Identify which cell holds the provided text, then report its (x, y) central coordinate. 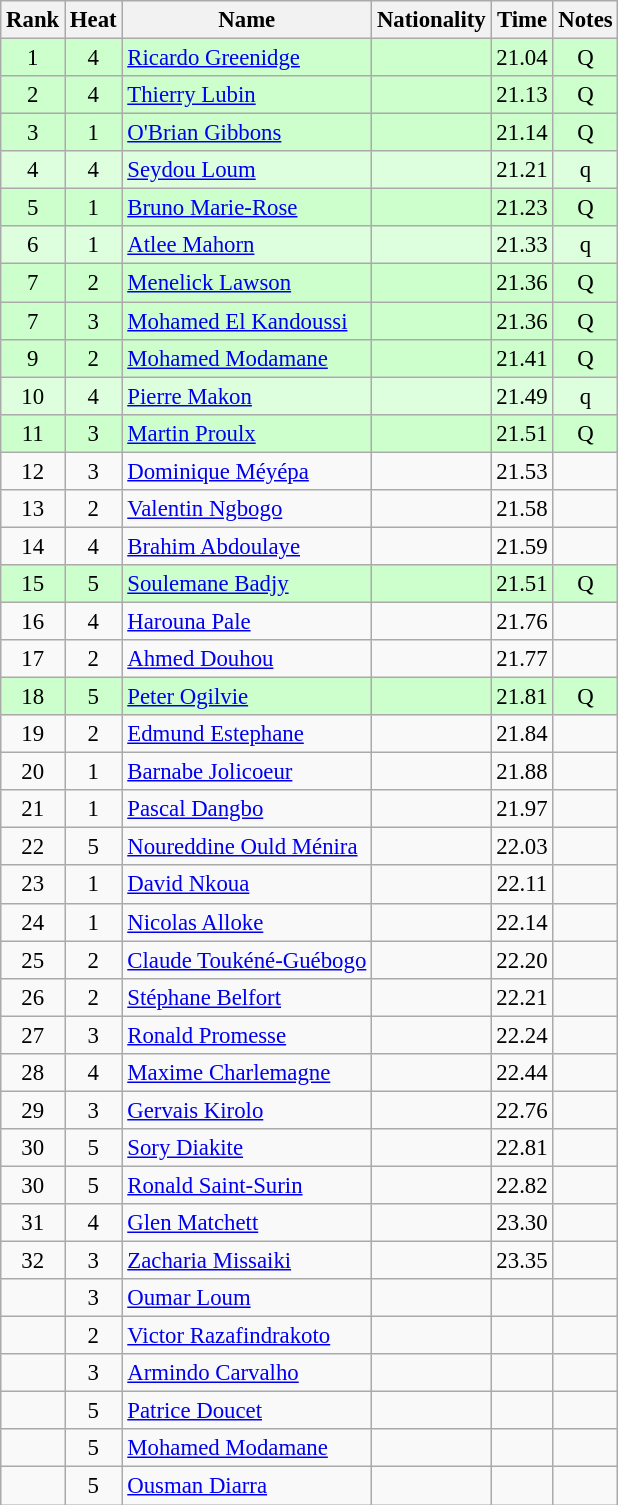
21.33 (522, 245)
17 (33, 659)
12 (33, 471)
21.13 (522, 95)
22.11 (522, 885)
21.14 (522, 133)
21.21 (522, 170)
Glen Matchett (247, 1223)
Brahim Abdoulaye (247, 546)
Ronald Saint-Surin (247, 1185)
22.24 (522, 1035)
Dominique Méyépa (247, 471)
10 (33, 396)
Soulemane Badjy (247, 584)
Noureddine Ould Ménira (247, 847)
20 (33, 772)
14 (33, 546)
Oumar Loum (247, 1298)
Sory Diakite (247, 1148)
21.97 (522, 809)
31 (33, 1223)
13 (33, 509)
Rank (33, 20)
Ronald Promesse (247, 1035)
Armindo Carvalho (247, 1373)
David Nkoua (247, 885)
Gervais Kirolo (247, 1110)
22 (33, 847)
Claude Toukéné-Guébogo (247, 960)
21.49 (522, 396)
28 (33, 1073)
Harouna Pale (247, 621)
22.14 (522, 922)
6 (33, 245)
Time (522, 20)
21.76 (522, 621)
16 (33, 621)
O'Brian Gibbons (247, 133)
23.30 (522, 1223)
Valentin Ngbogo (247, 509)
Pascal Dangbo (247, 809)
Nicolas Alloke (247, 922)
Stéphane Belfort (247, 997)
21.23 (522, 208)
Edmund Estephane (247, 734)
29 (33, 1110)
24 (33, 922)
Bruno Marie-Rose (247, 208)
Seydou Loum (247, 170)
Ousman Diarra (247, 1486)
22.44 (522, 1073)
22.20 (522, 960)
21.88 (522, 772)
Martin Proulx (247, 433)
21.77 (522, 659)
26 (33, 997)
Heat (94, 20)
Victor Razafindrakoto (247, 1336)
21 (33, 809)
22.81 (522, 1148)
Name (247, 20)
Maxime Charlemagne (247, 1073)
23.35 (522, 1261)
32 (33, 1261)
23 (33, 885)
21.59 (522, 546)
22.82 (522, 1185)
Ahmed Douhou (247, 659)
9 (33, 358)
Peter Ogilvie (247, 697)
27 (33, 1035)
22.03 (522, 847)
11 (33, 433)
21.84 (522, 734)
21.58 (522, 509)
21.53 (522, 471)
Atlee Mahorn (247, 245)
21.04 (522, 58)
22.76 (522, 1110)
Ricardo Greenidge (247, 58)
Barnabe Jolicoeur (247, 772)
Mohamed El Kandoussi (247, 321)
25 (33, 960)
22.21 (522, 997)
Pierre Makon (247, 396)
15 (33, 584)
Patrice Doucet (247, 1411)
Notes (586, 20)
Nationality (432, 20)
19 (33, 734)
21.81 (522, 697)
18 (33, 697)
Zacharia Missaiki (247, 1261)
Menelick Lawson (247, 283)
21.41 (522, 358)
Thierry Lubin (247, 95)
